Provide the (X, Y) coordinate of the cell's center where the given text is located.  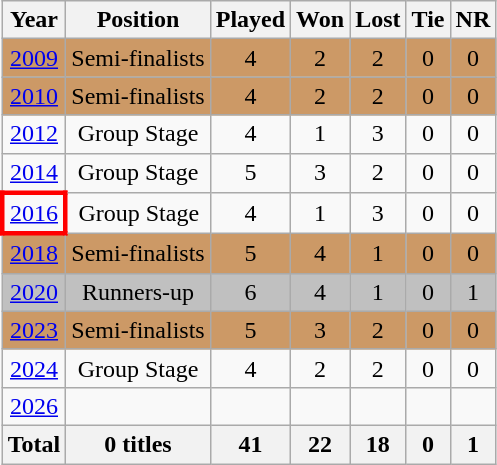
Total (34, 444)
41 (250, 444)
Runners-up (138, 292)
0 titles (138, 444)
Won (320, 20)
Year (34, 20)
22 (320, 444)
Played (250, 20)
18 (378, 444)
2018 (34, 254)
2012 (34, 134)
2009 (34, 58)
6 (250, 292)
Tie (428, 20)
2020 (34, 292)
2014 (34, 173)
Position (138, 20)
2023 (34, 330)
2016 (34, 214)
Lost (378, 20)
2024 (34, 368)
2026 (34, 406)
NR (473, 20)
2010 (34, 96)
